Identify which cell holds the provided text, then report its (x, y) central coordinate. 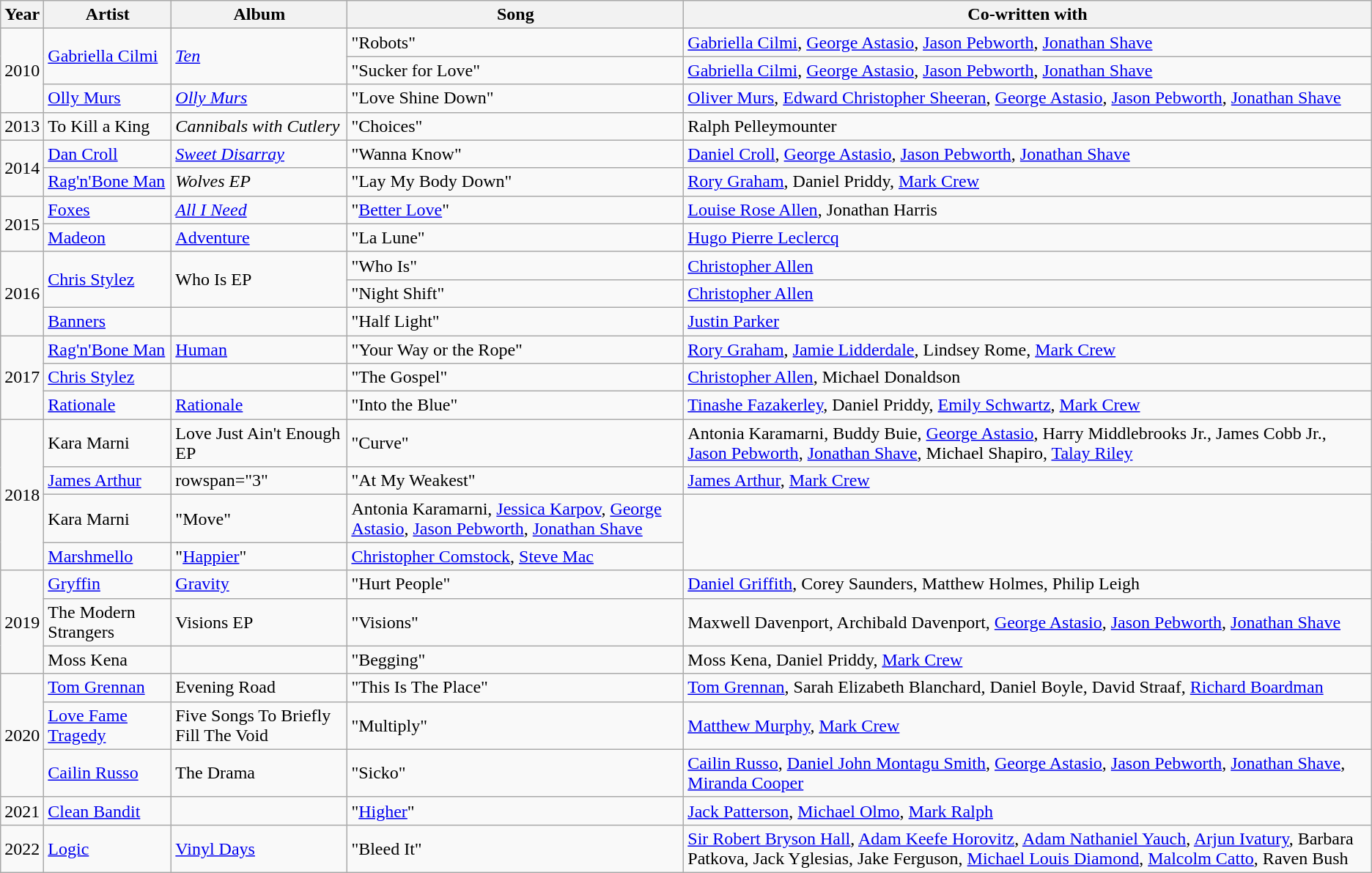
"Visions" (516, 622)
2014 (22, 168)
"Sucker for Love" (516, 70)
"La Lune" (516, 237)
The Drama (259, 773)
Love Just Ain't Enough EP (259, 443)
Gryffin (108, 584)
2017 (22, 377)
"This Is The Place" (516, 688)
"Better Love" (516, 210)
Tinashe Fazakerley, Daniel Priddy, Emily Schwartz, Mark Crew (1028, 405)
Year (22, 15)
Madeon (108, 237)
Who Is EP (259, 279)
Tom Grennan, Sarah Elizabeth Blanchard, Daniel Boyle, David Straaf, Richard Boardman (1028, 688)
Gabriella Cilmi (108, 56)
Daniel Croll, George Astasio, Jason Pebworth, Jonathan Shave (1028, 154)
"Love Shine Down" (516, 98)
Dan Croll (108, 154)
"Bleed It" (516, 849)
rowspan="3" (259, 481)
"Hurt People" (516, 584)
"At My Weakest" (516, 481)
"Move" (259, 519)
Wolves EP (259, 182)
2018 (22, 495)
2013 (22, 126)
2022 (22, 849)
2015 (22, 224)
Jack Patterson, Michael Olmo, Mark Ralph (1028, 811)
Cannibals with Cutlery (259, 126)
Banners (108, 321)
Sweet Disarray (259, 154)
Louise Rose Allen, Jonathan Harris (1028, 210)
The Modern Strangers (108, 622)
"The Gospel" (516, 377)
2016 (22, 293)
Maxwell Davenport, Archibald Davenport, George Astasio, Jason Pebworth, Jonathan Shave (1028, 622)
Co-written with (1028, 15)
Ten (259, 56)
Clean Bandit (108, 811)
Ralph Pelleymounter (1028, 126)
Antonia Karamarni, Buddy Buie, George Astasio, Harry Middlebrooks Jr., James Cobb Jr., Jason Pebworth, Jonathan Shave, Michael Shapiro, Talay Riley (1028, 443)
Vinyl Days (259, 849)
"Into the Blue" (516, 405)
Tom Grennan (108, 688)
James Arthur, Mark Crew (1028, 481)
Moss Kena (108, 660)
Foxes (108, 210)
Love Fame Tragedy (108, 726)
Antonia Karamarni, Jessica Karpov, George Astasio, Jason Pebworth, Jonathan Shave (516, 519)
Rory Graham, Jamie Lidderdale, Lindsey Rome, Mark Crew (1028, 350)
Cailin Russo, Daniel John Montagu Smith, George Astasio, Jason Pebworth, Jonathan Shave, Miranda Cooper (1028, 773)
Gravity (259, 584)
Daniel Griffith, Corey Saunders, Matthew Holmes, Philip Leigh (1028, 584)
"Begging" (516, 660)
Song (516, 15)
"Lay My Body Down" (516, 182)
"Robots" (516, 43)
"Who Is" (516, 265)
"Choices" (516, 126)
Album (259, 15)
Five Songs To Briefly Fill The Void (259, 726)
"Wanna Know" (516, 154)
Hugo Pierre Leclercq (1028, 237)
To Kill a King (108, 126)
"Happier" (259, 556)
"Higher" (516, 811)
"Night Shift" (516, 293)
2019 (22, 622)
"Curve" (516, 443)
2010 (22, 70)
Christopher Allen, Michael Donaldson (1028, 377)
All I Need (259, 210)
"Sicko" (516, 773)
"Multiply" (516, 726)
"Half Light" (516, 321)
Oliver Murs, Edward Christopher Sheeran, George Astasio, Jason Pebworth, Jonathan Shave (1028, 98)
Christopher Comstock, Steve Mac (516, 556)
Rory Graham, Daniel Priddy, Mark Crew (1028, 182)
Evening Road (259, 688)
James Arthur (108, 481)
Logic (108, 849)
Cailin Russo (108, 773)
Artist (108, 15)
Human (259, 350)
Justin Parker (1028, 321)
Matthew Murphy, Mark Crew (1028, 726)
Visions EP (259, 622)
Moss Kena, Daniel Priddy, Mark Crew (1028, 660)
2020 (22, 735)
"Your Way or the Rope" (516, 350)
Marshmello (108, 556)
2021 (22, 811)
Adventure (259, 237)
